Detect which cell encompasses the target text, then output its [X, Y] center coordinate. 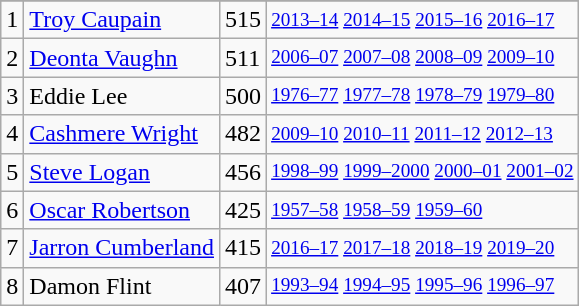
Deonta Vaughn [122, 58]
2013–14 2014–15 2015–16 2016–17 [423, 20]
Troy Caupain [122, 20]
4 [12, 134]
2006–07 2007–08 2008–09 2009–10 [423, 58]
1957–58 1958–59 1959–60 [423, 210]
425 [242, 210]
3 [12, 96]
2 [12, 58]
1 [12, 20]
8 [12, 286]
Eddie Lee [122, 96]
5 [12, 172]
Jarron Cumberland [122, 248]
2009–10 2010–11 2011–12 2012–13 [423, 134]
482 [242, 134]
1993–94 1994–95 1995–96 1996–97 [423, 286]
2016–17 2017–18 2018–19 2019–20 [423, 248]
Oscar Robertson [122, 210]
Steve Logan [122, 172]
407 [242, 286]
515 [242, 20]
Damon Flint [122, 286]
6 [12, 210]
7 [12, 248]
415 [242, 248]
456 [242, 172]
500 [242, 96]
1998–99 1999–2000 2000–01 2001–02 [423, 172]
511 [242, 58]
1976–77 1977–78 1978–79 1979–80 [423, 96]
Cashmere Wright [122, 134]
